Provide the [x, y] coordinate of the cell's center where the given text is located.  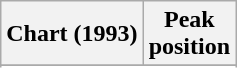
Peakposition [189, 34]
Chart (1993) [72, 34]
